Return the (X, Y) coordinate for the center point of the cell that contains the specified text.  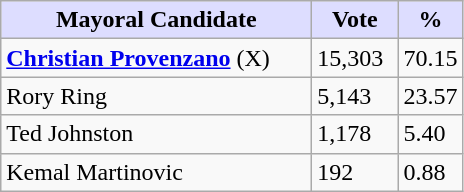
0.88 (430, 172)
Ted Johnston (156, 134)
70.15 (430, 58)
192 (355, 172)
1,178 (355, 134)
23.57 (430, 96)
15,303 (355, 58)
Rory Ring (156, 96)
Kemal Martinovic (156, 172)
Mayoral Candidate (156, 20)
Christian Provenzano (X) (156, 58)
Vote (355, 20)
5,143 (355, 96)
% (430, 20)
5.40 (430, 134)
